Pinpoint the cell where the given text exists, returning its (X, Y) midpoint coordinate. 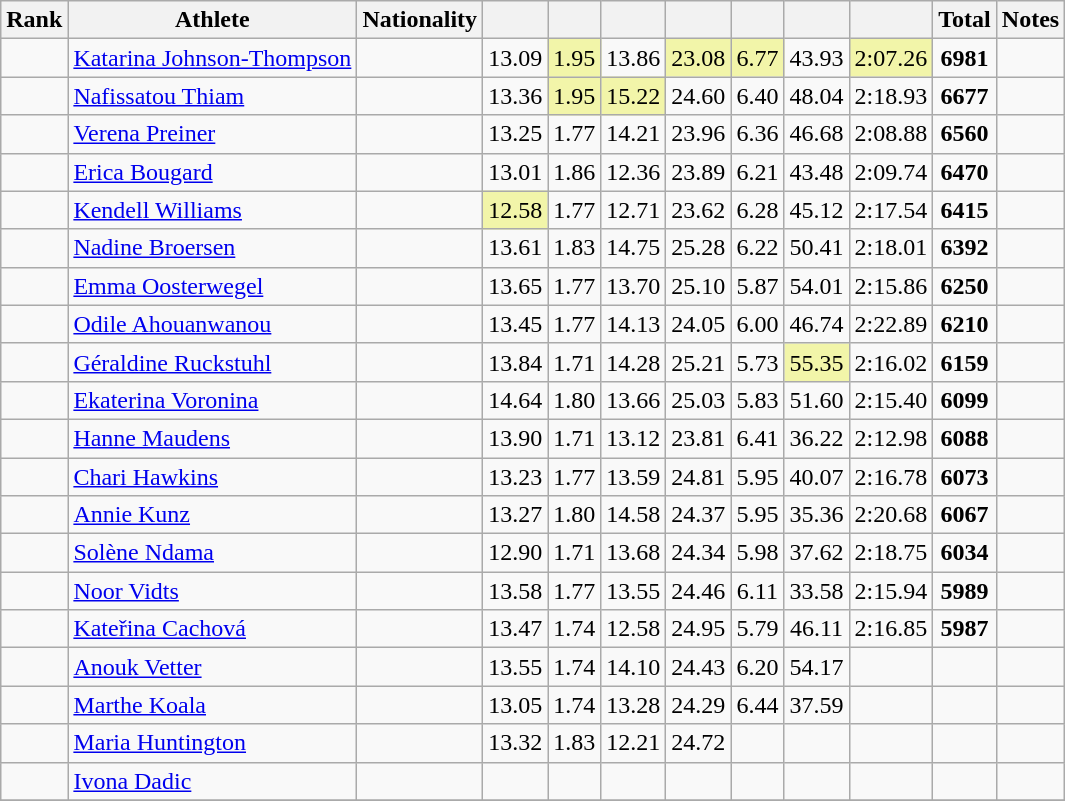
Hanne Maudens (212, 438)
6099 (965, 400)
Katarina Johnson-Thompson (212, 58)
24.34 (698, 553)
6.20 (758, 667)
Ekaterina Voronina (212, 400)
33.58 (816, 591)
25.28 (698, 248)
14.64 (516, 400)
6.36 (758, 134)
14.13 (634, 324)
55.35 (816, 362)
23.89 (698, 172)
13.05 (516, 705)
2:16.02 (891, 362)
Nationality (420, 20)
2:07.26 (891, 58)
12.71 (634, 210)
Notes (1030, 20)
Emma Oosterwegel (212, 286)
23.96 (698, 134)
6210 (965, 324)
Odile Ahouanwanou (212, 324)
Ivona Dadic (212, 781)
Nafissatou Thiam (212, 96)
24.72 (698, 743)
15.22 (634, 96)
14.58 (634, 515)
6034 (965, 553)
6.28 (758, 210)
6073 (965, 477)
Erica Bougard (212, 172)
Rank (34, 20)
48.04 (816, 96)
14.10 (634, 667)
13.36 (516, 96)
25.21 (698, 362)
2:09.74 (891, 172)
2:18.75 (891, 553)
24.37 (698, 515)
13.68 (634, 553)
13.70 (634, 286)
12.90 (516, 553)
24.43 (698, 667)
13.12 (634, 438)
Kendell Williams (212, 210)
51.60 (816, 400)
5.79 (758, 629)
2:20.68 (891, 515)
24.05 (698, 324)
6067 (965, 515)
6.44 (758, 705)
24.46 (698, 591)
6560 (965, 134)
24.29 (698, 705)
5.83 (758, 400)
Maria Huntington (212, 743)
24.60 (698, 96)
14.75 (634, 248)
2:15.86 (891, 286)
13.23 (516, 477)
2:18.01 (891, 248)
13.65 (516, 286)
5.87 (758, 286)
Verena Preiner (212, 134)
Kateřina Cachová (212, 629)
13.90 (516, 438)
13.86 (634, 58)
23.81 (698, 438)
12.36 (634, 172)
25.03 (698, 400)
13.09 (516, 58)
50.41 (816, 248)
2:18.93 (891, 96)
6.11 (758, 591)
24.81 (698, 477)
13.01 (516, 172)
6.77 (758, 58)
6677 (965, 96)
13.32 (516, 743)
25.10 (698, 286)
46.68 (816, 134)
2:15.40 (891, 400)
46.74 (816, 324)
Géraldine Ruckstuhl (212, 362)
Solène Ndama (212, 553)
Anouk Vetter (212, 667)
24.95 (698, 629)
6088 (965, 438)
14.28 (634, 362)
6.41 (758, 438)
6159 (965, 362)
13.45 (516, 324)
Athlete (212, 20)
36.22 (816, 438)
37.59 (816, 705)
2:16.78 (891, 477)
6470 (965, 172)
13.58 (516, 591)
6250 (965, 286)
Total (965, 20)
1.86 (574, 172)
6392 (965, 248)
2:22.89 (891, 324)
2:08.88 (891, 134)
5987 (965, 629)
46.11 (816, 629)
6.21 (758, 172)
2:17.54 (891, 210)
6.00 (758, 324)
Chari Hawkins (212, 477)
14.21 (634, 134)
45.12 (816, 210)
23.62 (698, 210)
2:15.94 (891, 591)
12.21 (634, 743)
13.28 (634, 705)
13.66 (634, 400)
40.07 (816, 477)
6415 (965, 210)
54.01 (816, 286)
5.73 (758, 362)
Annie Kunz (212, 515)
Marthe Koala (212, 705)
2:12.98 (891, 438)
13.59 (634, 477)
6981 (965, 58)
6.22 (758, 248)
54.17 (816, 667)
13.84 (516, 362)
5989 (965, 591)
6.40 (758, 96)
37.62 (816, 553)
5.98 (758, 553)
43.48 (816, 172)
35.36 (816, 515)
13.25 (516, 134)
Nadine Broersen (212, 248)
13.27 (516, 515)
13.61 (516, 248)
2:16.85 (891, 629)
Noor Vidts (212, 591)
43.93 (816, 58)
23.08 (698, 58)
13.47 (516, 629)
